Return (X, Y) of the center of cell containing provided text 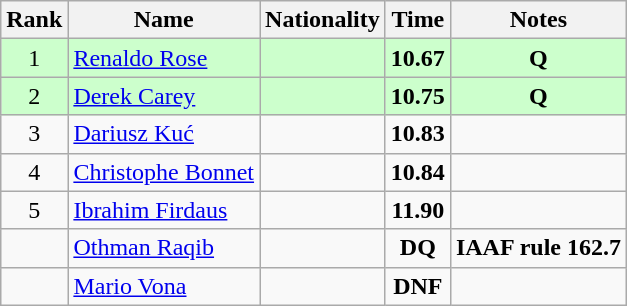
Dariusz Kuć (164, 134)
Rank (34, 20)
5 (34, 210)
DQ (418, 248)
IAAF rule 162.7 (538, 248)
Derek Carey (164, 96)
3 (34, 134)
10.84 (418, 172)
Christophe Bonnet (164, 172)
Time (418, 20)
Mario Vona (164, 286)
11.90 (418, 210)
Renaldo Rose (164, 58)
10.75 (418, 96)
Nationality (323, 20)
4 (34, 172)
Name (164, 20)
Notes (538, 20)
DNF (418, 286)
1 (34, 58)
10.67 (418, 58)
Ibrahim Firdaus (164, 210)
10.83 (418, 134)
Othman Raqib (164, 248)
2 (34, 96)
